Detect which cell encompasses the target text, then output its [x, y] center coordinate. 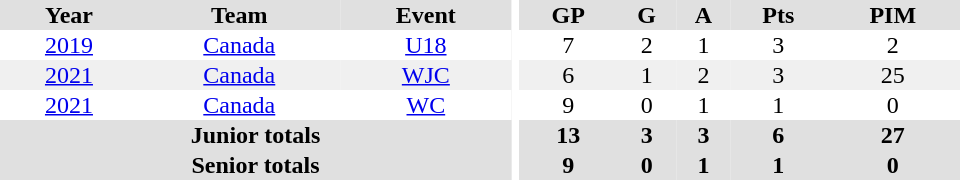
2019 [69, 45]
Pts [778, 15]
25 [893, 75]
GP [568, 15]
Junior totals [256, 135]
13 [568, 135]
Year [69, 15]
PIM [893, 15]
U18 [426, 45]
27 [893, 135]
Event [426, 15]
Team [240, 15]
Senior totals [256, 165]
7 [568, 45]
G [646, 15]
WJC [426, 75]
WC [426, 105]
A [704, 15]
